Scan for the cell matching the given text and deliver its (X, Y) coordinate at center. 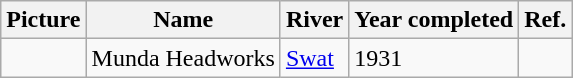
Swat (314, 58)
River (314, 20)
Munda Headworks (183, 58)
Year completed (434, 20)
Picture (44, 20)
Name (183, 20)
1931 (434, 58)
Ref. (546, 20)
